For the text-containing cell, return its midpoint in (X, Y) coordinate format. 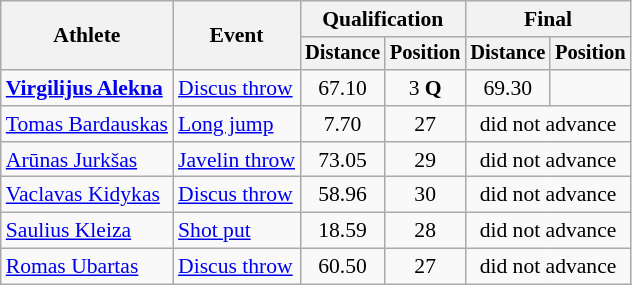
3 Q (425, 88)
Saulius Kleiza (87, 231)
58.96 (342, 195)
73.05 (342, 160)
Event (236, 36)
67.10 (342, 88)
30 (425, 195)
Virgilijus Alekna (87, 88)
Vaclavas Kidykas (87, 195)
Tomas Bardauskas (87, 124)
Qualification (382, 19)
28 (425, 231)
29 (425, 160)
60.50 (342, 267)
18.59 (342, 231)
Arūnas Jurkšas (87, 160)
Javelin throw (236, 160)
Long jump (236, 124)
Romas Ubartas (87, 267)
7.70 (342, 124)
69.30 (508, 88)
Final (548, 19)
Shot put (236, 231)
Athlete (87, 36)
